Find where the given text appears and provide that cell's center as [X, Y] coordinate. 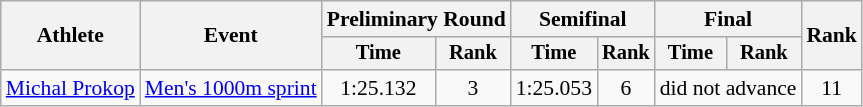
1:25.132 [378, 88]
11 [832, 88]
Final [728, 19]
Michal Prokop [70, 88]
Semifinal [583, 19]
6 [626, 88]
1:25.053 [554, 88]
did not advance [728, 88]
Men's 1000m sprint [231, 88]
Athlete [70, 36]
Preliminary Round [416, 19]
3 [473, 88]
Event [231, 36]
